Extract the (x, y) coordinate from the center of the cell holding the provided text.  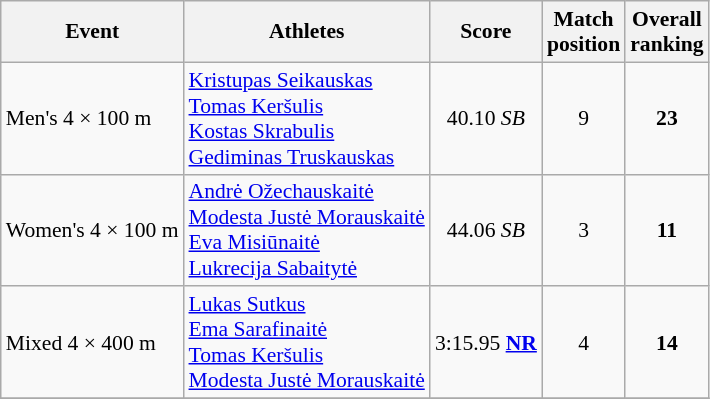
3 (584, 230)
Event (92, 32)
40.10 SB (486, 118)
44.06 SB (486, 230)
23 (666, 118)
Overallranking (666, 32)
14 (666, 343)
4 (584, 343)
Kristupas SeikauskasTomas KeršulisKostas SkrabulisGediminas Truskauskas (306, 118)
Score (486, 32)
Athletes (306, 32)
Men's 4 × 100 m (92, 118)
3:15.95 NR (486, 343)
Mixed 4 × 400 m (92, 343)
Women's 4 × 100 m (92, 230)
Andrė OžechauskaitėModesta Justė MorauskaitėEva MisiūnaitėLukrecija Sabaitytė (306, 230)
Matchposition (584, 32)
11 (666, 230)
Lukas SutkusEma SarafinaitėTomas KeršulisModesta Justė Morauskaitė (306, 343)
9 (584, 118)
